Return the (X, Y) coordinate for the center point of the cell that contains the specified text.  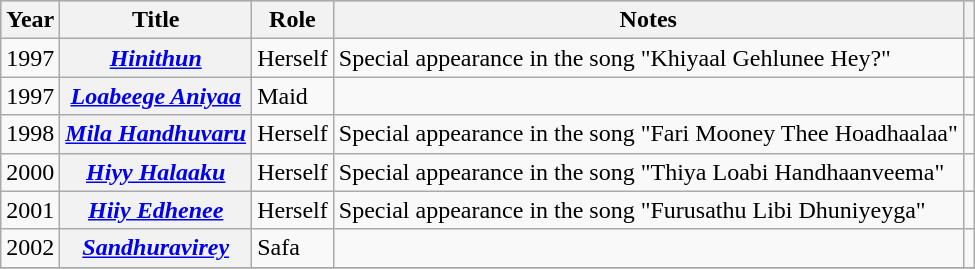
Special appearance in the song "Thiya Loabi Handhaanveema" (648, 172)
Year (30, 20)
Notes (648, 20)
Special appearance in the song "Furusathu Libi Dhuniyeyga" (648, 210)
Title (156, 20)
2002 (30, 248)
Hinithun (156, 58)
Mila Handhuvaru (156, 134)
Special appearance in the song "Fari Mooney Thee Hoadhaalaa" (648, 134)
Role (293, 20)
Maid (293, 96)
Safa (293, 248)
Special appearance in the song "Khiyaal Gehlunee Hey?" (648, 58)
Sandhuravirey (156, 248)
Hiyy Halaaku (156, 172)
Hiiy Edhenee (156, 210)
Loabeege Aniyaa (156, 96)
2001 (30, 210)
2000 (30, 172)
1998 (30, 134)
